From the cell containing the given text, extract its center point as [X, Y] coordinate. 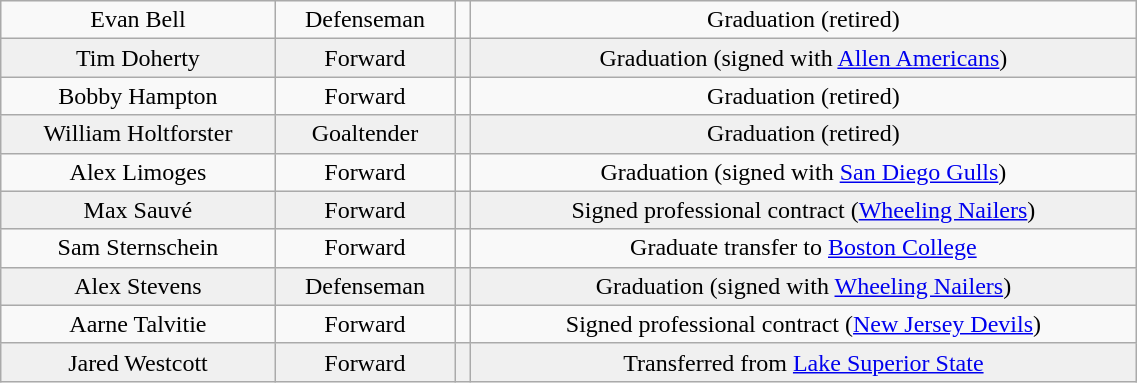
Tim Doherty [138, 58]
Jared Westcott [138, 362]
Alex Limoges [138, 172]
William Holtforster [138, 134]
Graduate transfer to Boston College [804, 248]
Evan Bell [138, 20]
Alex Stevens [138, 286]
Graduation (signed with Allen Americans) [804, 58]
Graduation (signed with Wheeling Nailers) [804, 286]
Goaltender [365, 134]
Bobby Hampton [138, 96]
Aarne Talvitie [138, 324]
Max Sauvé [138, 210]
Signed professional contract (Wheeling Nailers) [804, 210]
Transferred from Lake Superior State [804, 362]
Signed professional contract (New Jersey Devils) [804, 324]
Sam Sternschein [138, 248]
Graduation (signed with San Diego Gulls) [804, 172]
